From the cell containing the given text, extract its center point as [X, Y] coordinate. 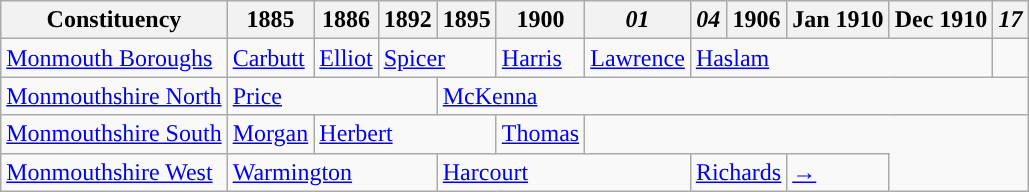
Lawrence [638, 58]
1895 [466, 20]
1886 [346, 20]
17 [1010, 20]
→ [838, 172]
1906 [756, 20]
Dec 1910 [941, 20]
Price [332, 96]
Elliot [346, 58]
Monmouth Boroughs [114, 58]
01 [638, 20]
Jan 1910 [838, 20]
Morgan [270, 134]
Harris [540, 58]
Monmouthshire West [114, 172]
Constituency [114, 20]
Monmouthshire South [114, 134]
Monmouthshire North [114, 96]
1892 [408, 20]
Thomas [540, 134]
Herbert [406, 134]
Richards [738, 172]
Spicer [437, 58]
04 [708, 20]
Warmington [332, 172]
1900 [540, 20]
Harcourt [564, 172]
McKenna [732, 96]
1885 [270, 20]
Carbutt [270, 58]
Haslam [842, 58]
